Search for the cell housing the specified text and yield its [X, Y] center coordinate. 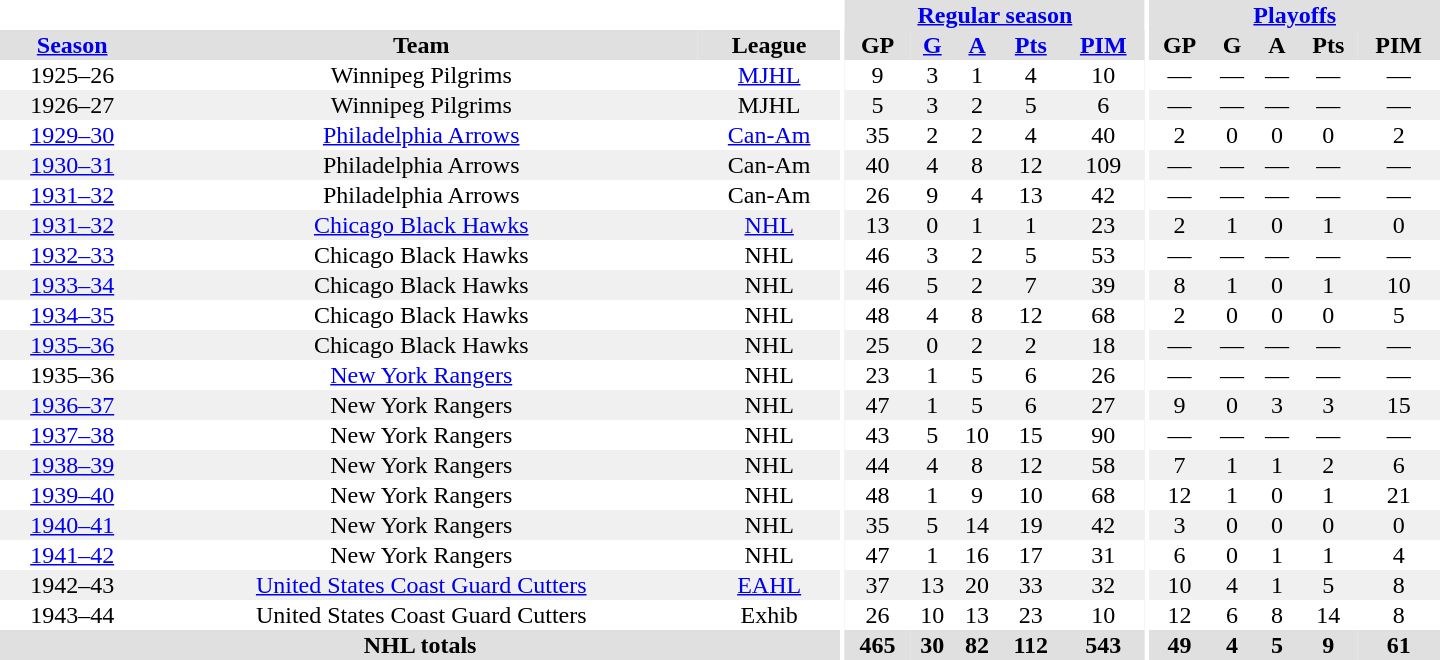
44 [878, 465]
25 [878, 345]
30 [932, 645]
82 [978, 645]
1942–43 [72, 585]
1940–41 [72, 525]
27 [1103, 405]
32 [1103, 585]
1943–44 [72, 615]
109 [1103, 165]
1930–31 [72, 165]
Regular season [994, 15]
League [769, 45]
18 [1103, 345]
90 [1103, 435]
43 [878, 435]
61 [1398, 645]
20 [978, 585]
112 [1032, 645]
Season [72, 45]
49 [1179, 645]
31 [1103, 555]
465 [878, 645]
1925–26 [72, 75]
17 [1032, 555]
19 [1032, 525]
1933–34 [72, 285]
1932–33 [72, 255]
NHL totals [420, 645]
37 [878, 585]
1937–38 [72, 435]
1941–42 [72, 555]
1938–39 [72, 465]
1934–35 [72, 315]
53 [1103, 255]
58 [1103, 465]
1939–40 [72, 495]
1936–37 [72, 405]
39 [1103, 285]
543 [1103, 645]
Playoffs [1294, 15]
1926–27 [72, 105]
Team [421, 45]
Exhib [769, 615]
21 [1398, 495]
16 [978, 555]
1929–30 [72, 135]
EAHL [769, 585]
33 [1032, 585]
